For the text-containing cell, return its midpoint in (x, y) coordinate format. 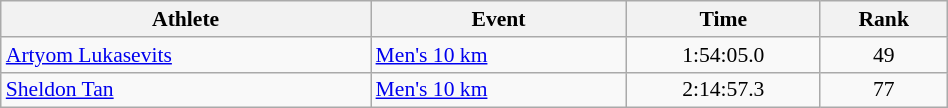
Artyom Lukasevits (186, 55)
77 (884, 90)
Rank (884, 19)
Sheldon Tan (186, 90)
Athlete (186, 19)
2:14:57.3 (723, 90)
Event (499, 19)
Time (723, 19)
49 (884, 55)
1:54:05.0 (723, 55)
